From the cell containing the given text, extract its center point as [x, y] coordinate. 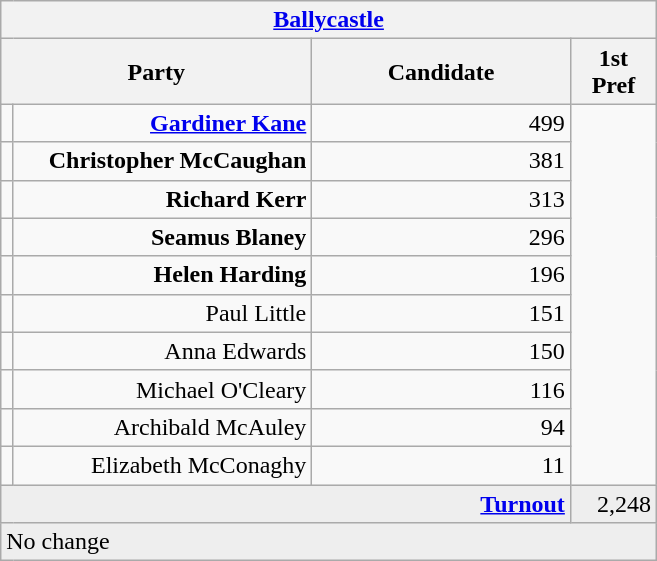
Gardiner Kane [162, 123]
Paul Little [162, 313]
11 [442, 465]
Archibald McAuley [162, 427]
313 [442, 199]
Christopher McCaughan [162, 161]
499 [442, 123]
Turnout [286, 503]
Party [156, 72]
Elizabeth McConaghy [162, 465]
Candidate [442, 72]
151 [442, 313]
Richard Kerr [162, 199]
Anna Edwards [162, 351]
No change [329, 542]
381 [442, 161]
94 [442, 427]
Michael O'Cleary [162, 389]
Seamus Blaney [162, 237]
116 [442, 389]
2,248 [613, 503]
196 [442, 275]
296 [442, 237]
1st Pref [613, 72]
150 [442, 351]
Helen Harding [162, 275]
Ballycastle [329, 20]
